Capture the cell that displays the provided text and extract its [X, Y] central coordinate. 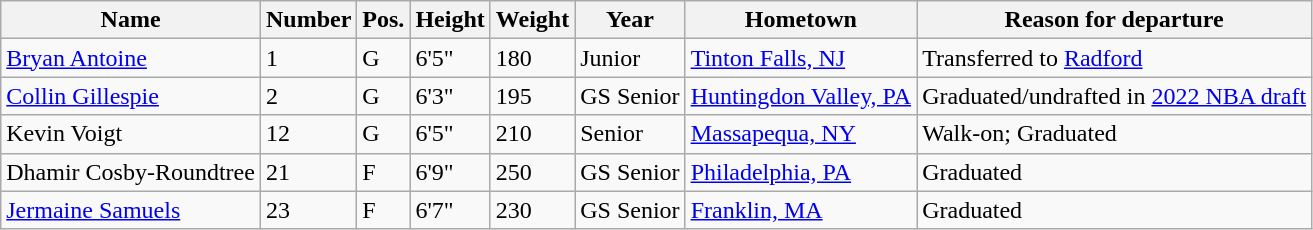
Junior [630, 58]
210 [532, 134]
23 [308, 210]
Philadelphia, PA [801, 172]
2 [308, 96]
Name [131, 20]
Franklin, MA [801, 210]
Year [630, 20]
Kevin Voigt [131, 134]
Pos. [384, 20]
21 [308, 172]
Huntingdon Valley, PA [801, 96]
Graduated/undrafted in 2022 NBA draft [1114, 96]
6'9" [450, 172]
12 [308, 134]
Walk-on; Graduated [1114, 134]
1 [308, 58]
Hometown [801, 20]
Dhamir Cosby-Roundtree [131, 172]
6'7" [450, 210]
Massapequa, NY [801, 134]
Tinton Falls, NJ [801, 58]
Jermaine Samuels [131, 210]
Reason for departure [1114, 20]
Number [308, 20]
Transferred to Radford [1114, 58]
Height [450, 20]
195 [532, 96]
Collin Gillespie [131, 96]
6'3" [450, 96]
Bryan Antoine [131, 58]
180 [532, 58]
230 [532, 210]
Weight [532, 20]
Senior [630, 134]
250 [532, 172]
